Provide the (x, y) coordinate of the cell's center where the given text is located.  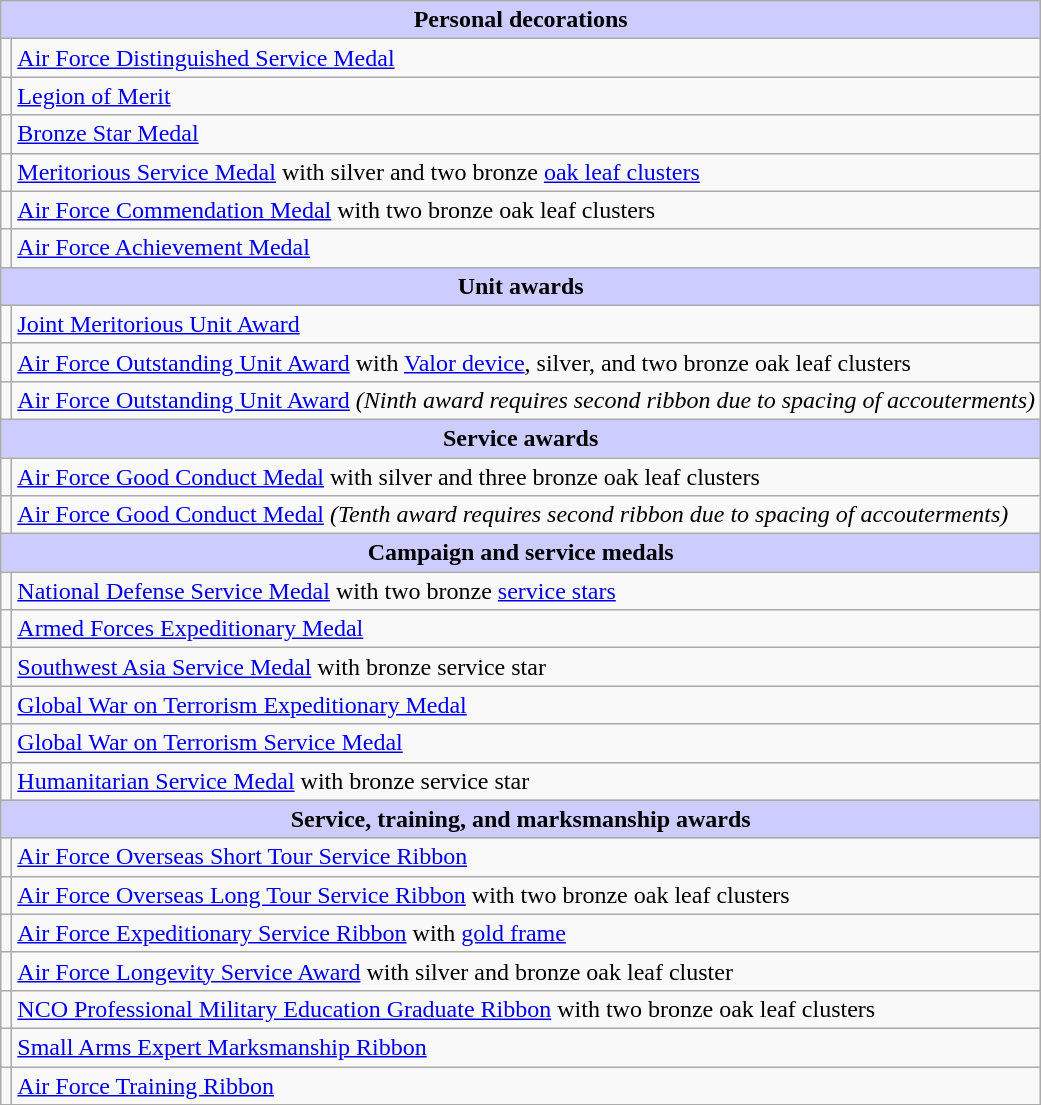
Humanitarian Service Medal with bronze service star (526, 781)
Air Force Distinguished Service Medal (526, 58)
Air Force Training Ribbon (526, 1085)
NCO Professional Military Education Graduate Ribbon with two bronze oak leaf clusters (526, 1009)
Global War on Terrorism Expeditionary Medal (526, 705)
Unit awards (521, 286)
Bronze Star Medal (526, 134)
Air Force Achievement Medal (526, 248)
Air Force Good Conduct Medal with silver and three bronze oak leaf clusters (526, 477)
Armed Forces Expeditionary Medal (526, 629)
Service awards (521, 438)
Global War on Terrorism Service Medal (526, 743)
Campaign and service medals (521, 553)
Air Force Longevity Service Award with silver and bronze oak leaf cluster (526, 971)
Service, training, and marksmanship awards (521, 819)
Air Force Outstanding Unit Award (Ninth award requires second ribbon due to spacing of accouterments) (526, 400)
National Defense Service Medal with two bronze service stars (526, 591)
Air Force Good Conduct Medal (Tenth award requires second ribbon due to spacing of accouterments) (526, 515)
Air Force Outstanding Unit Award with Valor device, silver, and two bronze oak leaf clusters (526, 362)
Legion of Merit (526, 96)
Joint Meritorious Unit Award (526, 324)
Southwest Asia Service Medal with bronze service star (526, 667)
Personal decorations (521, 20)
Air Force Commendation Medal with two bronze oak leaf clusters (526, 210)
Air Force Overseas Long Tour Service Ribbon with two bronze oak leaf clusters (526, 895)
Air Force Expeditionary Service Ribbon with gold frame (526, 933)
Air Force Overseas Short Tour Service Ribbon (526, 857)
Meritorious Service Medal with silver and two bronze oak leaf clusters (526, 172)
Small Arms Expert Marksmanship Ribbon (526, 1047)
